Capture the cell that displays the provided text and extract its [X, Y] central coordinate. 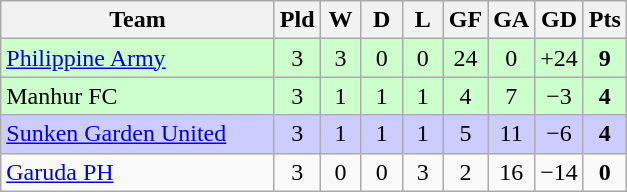
GF [465, 20]
Philippine Army [138, 58]
GA [512, 20]
Manhur FC [138, 96]
Garuda PH [138, 172]
L [422, 20]
7 [512, 96]
Pts [604, 20]
24 [465, 58]
5 [465, 134]
Pld [297, 20]
GD [560, 20]
16 [512, 172]
11 [512, 134]
D [382, 20]
9 [604, 58]
+24 [560, 58]
−14 [560, 172]
2 [465, 172]
−3 [560, 96]
−6 [560, 134]
Sunken Garden United [138, 134]
W [340, 20]
Team [138, 20]
